Scan for the cell matching the given text and deliver its [X, Y] coordinate at center. 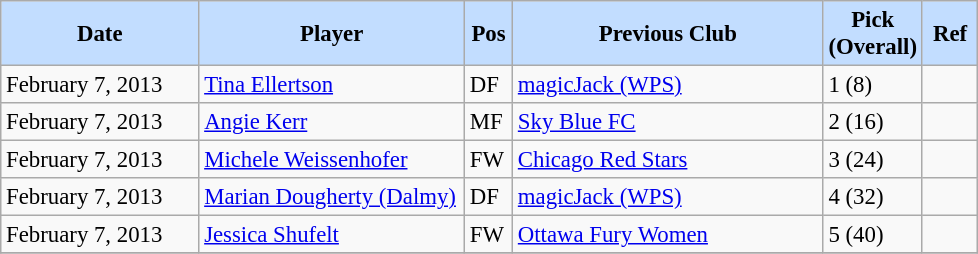
1 (8) [872, 85]
Sky Blue FC [668, 122]
Date [100, 34]
Michele Weissenhofer [332, 160]
Pos [488, 34]
Jessica Shufelt [332, 235]
MF [488, 122]
Previous Club [668, 34]
Ottawa Fury Women [668, 235]
Player [332, 34]
Tina Ellertson [332, 85]
Ref [950, 34]
4 (32) [872, 197]
Marian Dougherty (Dalmy) [332, 197]
2 (16) [872, 122]
Chicago Red Stars [668, 160]
Angie Kerr [332, 122]
Pick (Overall) [872, 34]
5 (40) [872, 235]
3 (24) [872, 160]
